Pinpoint the cell where the given text exists, returning its [X, Y] midpoint coordinate. 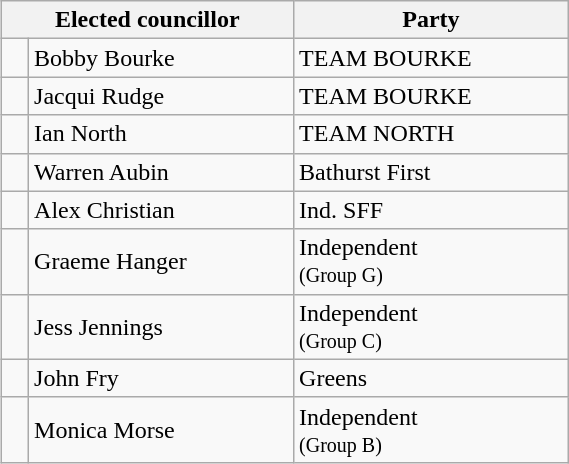
Graeme Hanger [162, 262]
Independent (Group B) [432, 430]
John Fry [162, 378]
Alex Christian [162, 210]
Jacqui Rudge [162, 96]
Monica Morse [162, 430]
Ind. SFF [432, 210]
Independent (Group C) [432, 326]
TEAM NORTH [432, 134]
Ian North [162, 134]
Jess Jennings [162, 326]
Warren Aubin [162, 172]
Bathurst First [432, 172]
Party [432, 20]
Greens [432, 378]
Elected councillor [148, 20]
Bobby Bourke [162, 58]
Independent (Group G) [432, 262]
